Return [X, Y] of the center of cell containing provided text 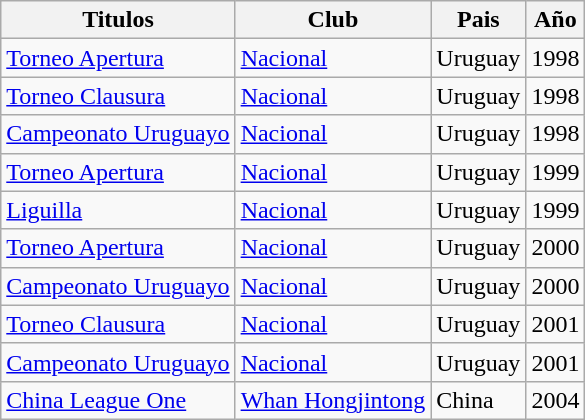
Liguilla [118, 210]
Whan Hongjintong [333, 400]
China [478, 400]
China League One [118, 400]
Pais [478, 20]
2004 [556, 400]
Club [333, 20]
Titulos [118, 20]
Año [556, 20]
